Capture the cell that displays the provided text and extract its (X, Y) central coordinate. 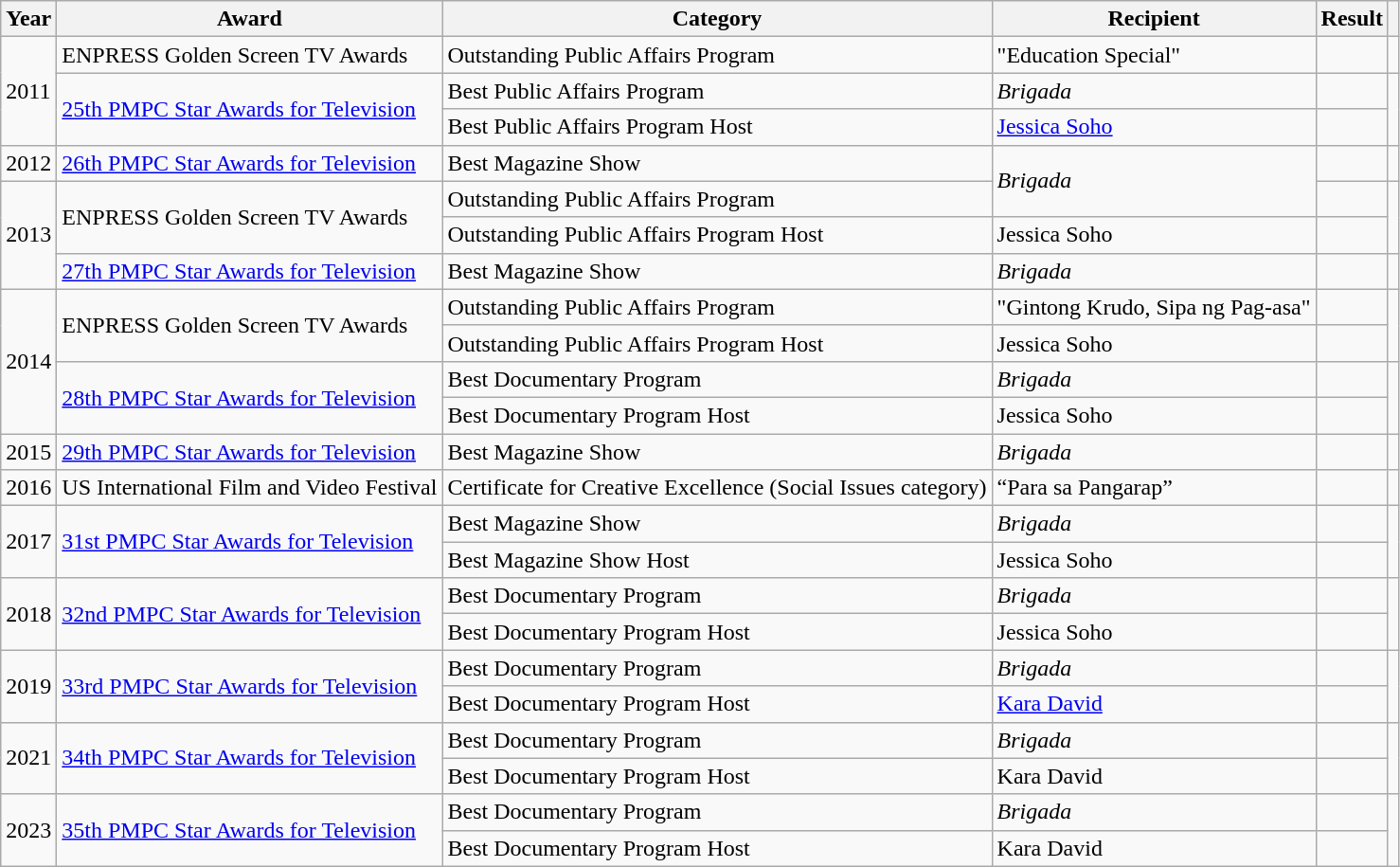
Year (28, 19)
28th PMPC Star Awards for Television (250, 397)
2019 (28, 686)
34th PMPC Star Awards for Television (250, 758)
29th PMPC Star Awards for Television (250, 452)
2021 (28, 758)
"Gintong Krudo, Sipa ng Pag-asa" (1154, 307)
35th PMPC Star Awards for Television (250, 830)
25th PMPC Star Awards for Television (250, 109)
32nd PMPC Star Awards for Television (250, 614)
2012 (28, 163)
"Education Special" (1154, 55)
2014 (28, 361)
Result (1352, 19)
2011 (28, 91)
31st PMPC Star Awards for Television (250, 542)
US International Film and Video Festival (250, 488)
Category (717, 19)
“Para sa Pangarap” (1154, 488)
Best Public Affairs Program (717, 91)
2018 (28, 614)
2016 (28, 488)
33rd PMPC Star Awards for Television (250, 686)
Certificate for Creative Excellence (Social Issues category) (717, 488)
Best Public Affairs Program Host (717, 127)
Award (250, 19)
Recipient (1154, 19)
2023 (28, 830)
2013 (28, 235)
2015 (28, 452)
27th PMPC Star Awards for Television (250, 271)
Best Magazine Show Host (717, 560)
26th PMPC Star Awards for Television (250, 163)
2017 (28, 542)
